From the cell containing the given text, extract its center point as [X, Y] coordinate. 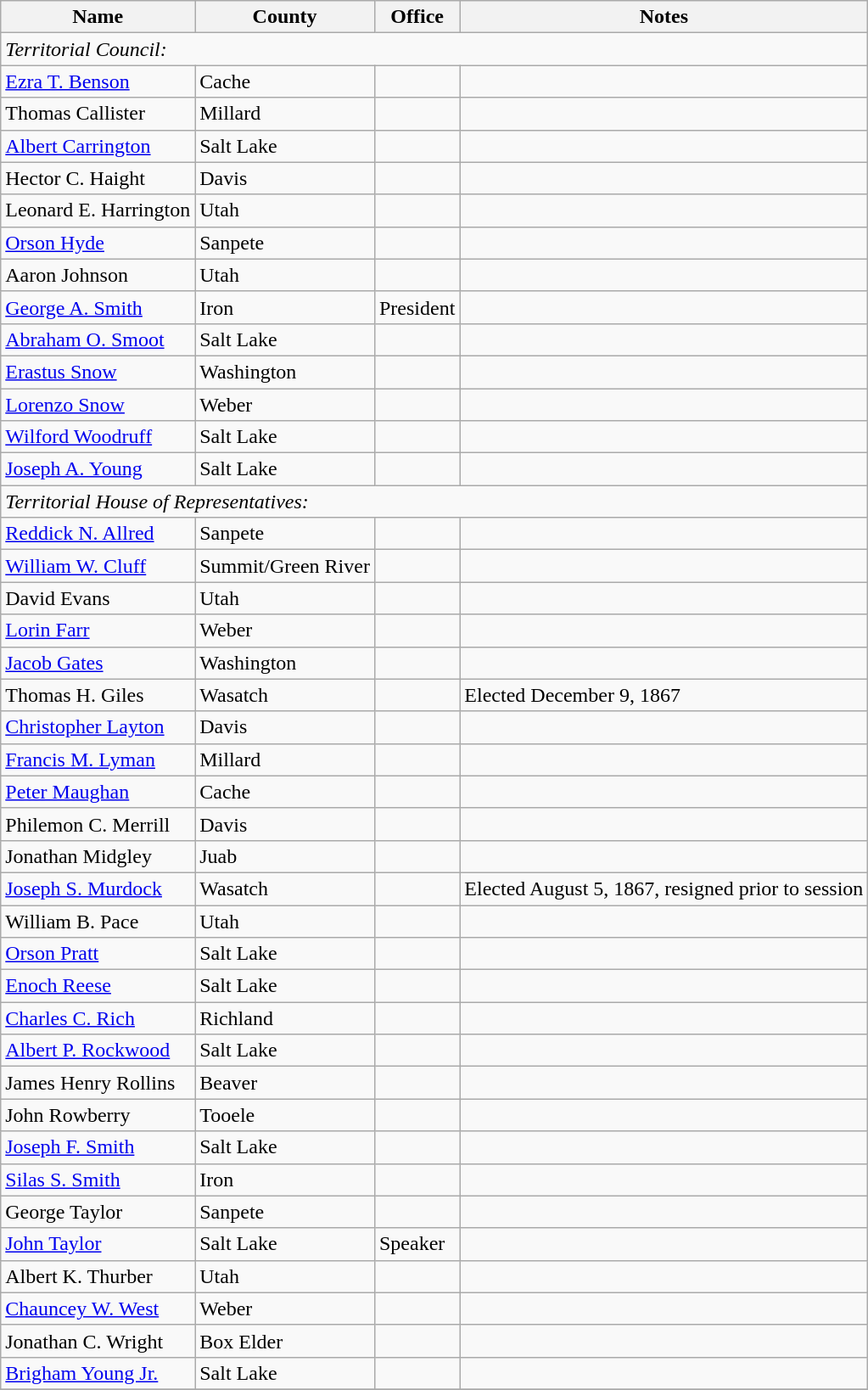
James Henry Rollins [98, 1083]
Albert Carrington [98, 146]
County [285, 17]
Hector C. Haight [98, 178]
William W. Cluff [98, 566]
Joseph A. Young [98, 469]
Orson Pratt [98, 954]
Chauncey W. West [98, 1309]
Lorenzo Snow [98, 405]
Wilford Woodruff [98, 437]
Charles C. Rich [98, 1018]
Peter Maughan [98, 792]
Orson Hyde [98, 243]
Aaron Johnson [98, 275]
Juab [285, 856]
George A. Smith [98, 307]
Lorin Farr [98, 631]
Brigham Young Jr. [98, 1373]
Jonathan C. Wright [98, 1341]
Tooele [285, 1115]
President [417, 307]
Territorial Council: [434, 49]
Jonathan Midgley [98, 856]
Summit/Green River [285, 566]
John Rowberry [98, 1115]
Notes [664, 17]
Philemon C. Merrill [98, 824]
Erastus Snow [98, 372]
Thomas H. Giles [98, 695]
Abraham O. Smoot [98, 339]
Enoch Reese [98, 986]
George Taylor [98, 1212]
Albert K. Thurber [98, 1276]
Christopher Layton [98, 727]
Jacob Gates [98, 663]
Albert P. Rockwood [98, 1051]
Richland [285, 1018]
Box Elder [285, 1341]
Name [98, 17]
Speaker [417, 1244]
Silas S. Smith [98, 1180]
Office [417, 17]
Elected December 9, 1867 [664, 695]
David Evans [98, 598]
Reddick N. Allred [98, 534]
Elected August 5, 1867, resigned prior to session [664, 888]
John Taylor [98, 1244]
Thomas Callister [98, 114]
William B. Pace [98, 921]
Joseph F. Smith [98, 1147]
Francis M. Lyman [98, 759]
Leonard E. Harrington [98, 210]
Territorial House of Representatives: [434, 502]
Beaver [285, 1083]
Ezra T. Benson [98, 81]
Joseph S. Murdock [98, 888]
